Return the (X, Y) coordinate for the center point of the cell that contains the specified text.  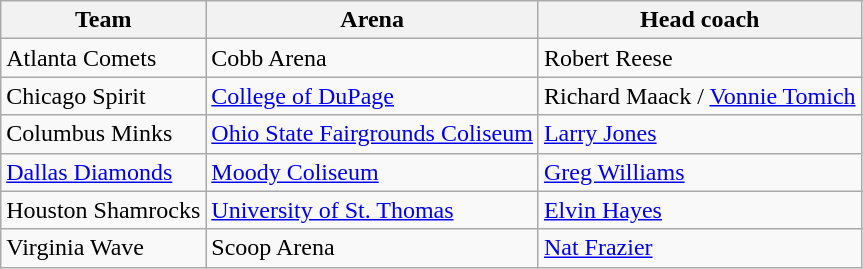
Ohio State Fairgrounds Coliseum (372, 134)
Team (104, 20)
Columbus Minks (104, 134)
Atlanta Comets (104, 58)
Elvin Hayes (700, 210)
Nat Frazier (700, 248)
Virginia Wave (104, 248)
Head coach (700, 20)
Cobb Arena (372, 58)
University of St. Thomas (372, 210)
Scoop Arena (372, 248)
Dallas Diamonds (104, 172)
Richard Maack / Vonnie Tomich (700, 96)
College of DuPage (372, 96)
Robert Reese (700, 58)
Larry Jones (700, 134)
Chicago Spirit (104, 96)
Arena (372, 20)
Moody Coliseum (372, 172)
Houston Shamrocks (104, 210)
Greg Williams (700, 172)
